Determine the [X, Y] coordinate at the center of the cell enclosing the given text.  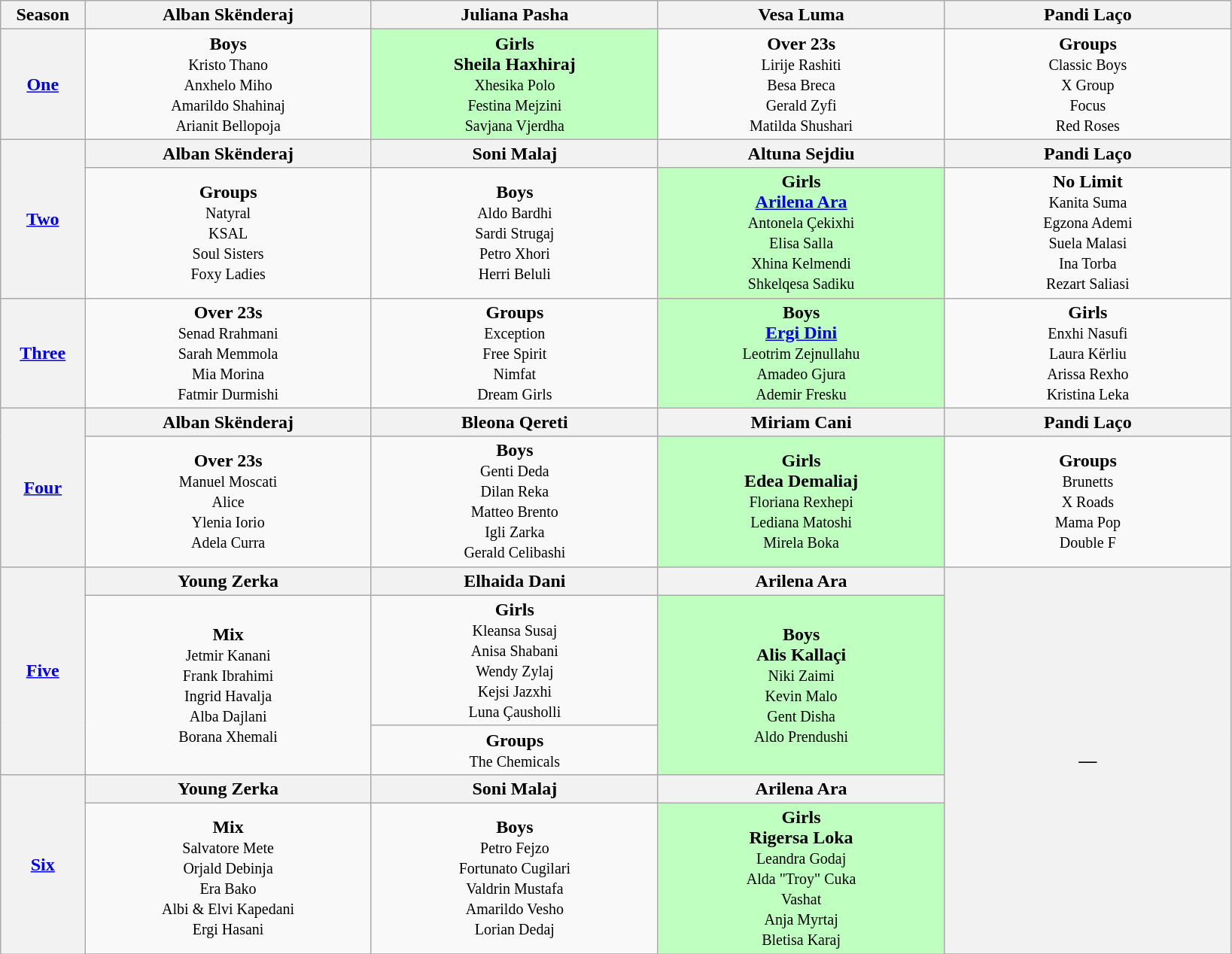
MixJetmir KananiFrank IbrahimiIngrid HavaljaAlba DajlaniBorana Xhemali [229, 685]
No LimitKanita SumaEgzona AdemiSuela MalasiIna TorbaRezart Saliasi [1088, 233]
BoysAlis KallaçiNiki ZaimiKevin MaloGent DishaAldo Prendushi [801, 685]
Vesa Luma [801, 15]
— [1088, 760]
GirlsArilena AraAntonela ÇekixhiElisa SallaXhina KelmendiShkelqesa Sadiku [801, 233]
GirlsSheila HaxhirajXhesika PoloFestina MejziniSavjana Vjerdha [515, 84]
GroupsBrunettsX RoadsMama PopDouble F [1088, 501]
Elhaida Dani [515, 581]
BoysAldo BardhiSardi StrugajPetro XhoriHerri Beluli [515, 233]
Bleona Qereti [515, 422]
Season [43, 15]
BoysErgi DiniLeotrim ZejnullahuAmadeo GjuraAdemir Fresku [801, 353]
GirlsEdea DemaliajFloriana RexhepiLediana MatoshiMirela Boka [801, 501]
BoysGenti DedaDilan RekaMatteo BrentoIgli ZarkaGerald Celibashi [515, 501]
BoysKristo ThanoAnxhelo MihoAmarildo ShahinajArianit Bellopoja [229, 84]
One [43, 84]
GirlsKleansa SusajAnisa ShabaniWendy ZylajKejsi JazxhiLuna Çausholli [515, 661]
GroupsThe Chemicals [515, 749]
Over 23sManuel MoscatiAliceYlenia IorioAdela Curra [229, 501]
GroupsExceptionFree SpiritNimfatDream Girls [515, 353]
Over 23sLirije RashitiBesa BrecaGerald ZyfiMatilda Shushari [801, 84]
MixSalvatore MeteOrjald DebinjaEra BakoAlbi & Elvi KapedaniErgi Hasani [229, 878]
Over 23sSenad RrahmaniSarah MemmolaMia MorinaFatmir Durmishi [229, 353]
Juliana Pasha [515, 15]
Four [43, 488]
Miriam Cani [801, 422]
Six [43, 864]
GroupsNatyralKSALSoul SistersFoxy Ladies [229, 233]
BoysPetro FejzoFortunato CugilariValdrin MustafaAmarildo VeshoLorian Dedaj [515, 878]
GirlsEnxhi NasufiLaura KërliuArissa RexhoKristina Leka [1088, 353]
Two [43, 218]
GirlsRigersa LokaLeandra GodajAlda "Troy" CukaVashatAnja MyrtajBletisa Karaj [801, 878]
Altuna Sejdiu [801, 153]
Five [43, 670]
GroupsClassic BoysX GroupFocusRed Roses [1088, 84]
Three [43, 353]
